Return (x, y) of the center of cell containing provided text 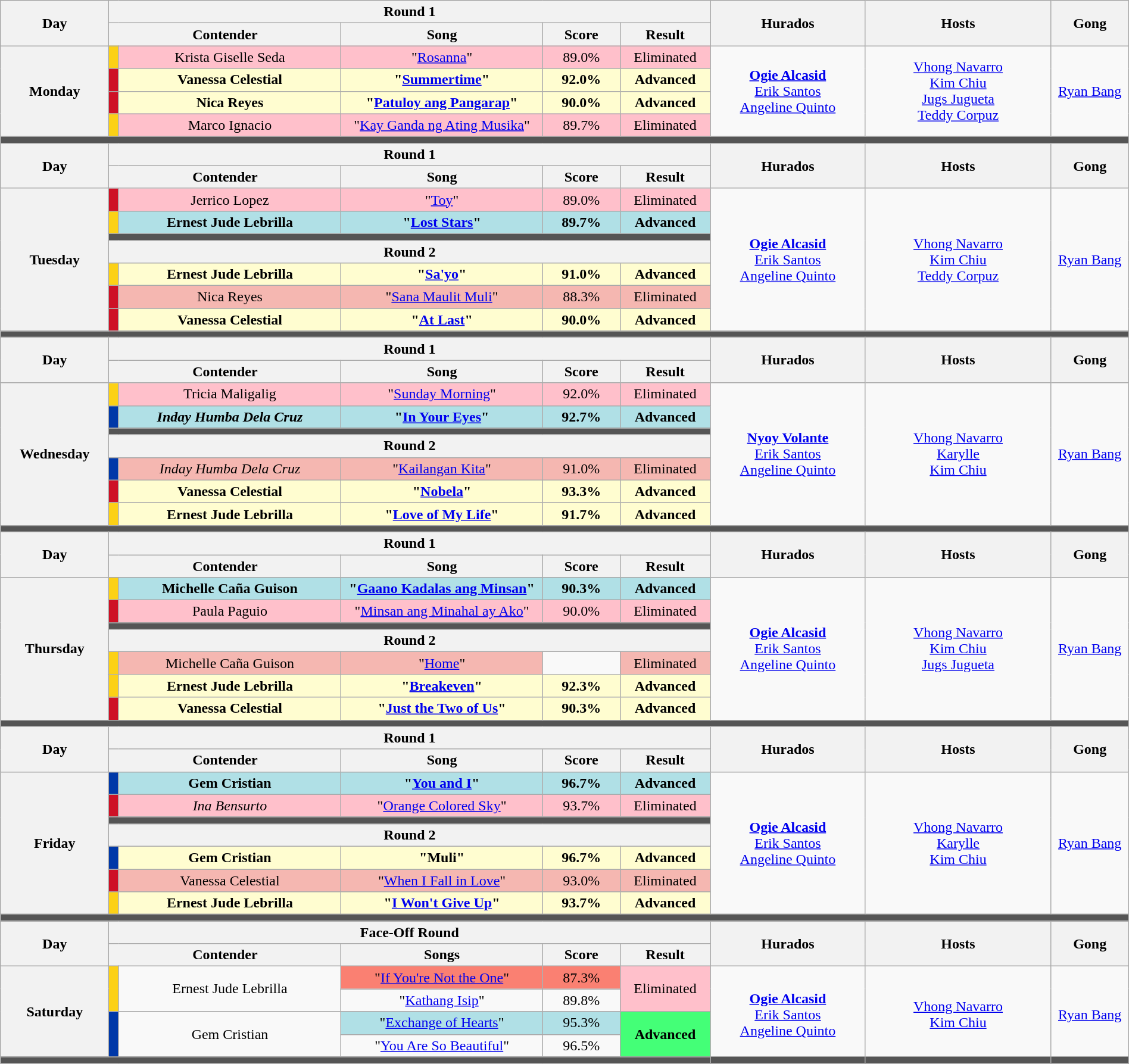
"Lost Stars" (442, 222)
"Toy" (442, 199)
89.8% (581, 1000)
92.7% (581, 417)
"When I Fall in Love" (442, 881)
Ina Bensurto (230, 806)
Songs (442, 955)
"Orange Colored Sky" (442, 806)
"If You're Not the One" (442, 978)
Nyoy VolanteErik SantosAngeline Quinto (788, 454)
"Home" (442, 663)
Friday (55, 843)
Saturday (55, 1012)
"Rosanna" (442, 57)
Krista Giselle Seda (230, 57)
91.7% (581, 514)
"Summertime" (442, 80)
"Gaano Kadalas ang Minsan" (442, 589)
"Sa'yo" (442, 274)
"Patuloy ang Pangarap" (442, 102)
"Kailangan Kita" (442, 469)
"At Last" (442, 320)
Marco Ignacio (230, 125)
Jerrico Lopez (230, 199)
Vhong NavarroKim ChiuJugs JuguetaTeddy Corpuz (958, 91)
95.3% (581, 1023)
Wednesday (55, 454)
"Kay Ganda ng Ating Musika" (442, 125)
"You Are So Beautiful" (442, 1046)
"You and I" (442, 783)
"Exchange of Hearts" (442, 1023)
93.3% (581, 491)
"Minsan ang Minahal ay Ako" (442, 611)
"Just the Two of Us" (442, 709)
"Sunday Morning" (442, 394)
"Kathang Isip" (442, 1000)
87.3% (581, 978)
92.3% (581, 686)
Face-Off Round (410, 932)
Vhong NavarroKim ChiuJugs Jugueta (958, 649)
93.0% (581, 881)
"Nobela" (442, 491)
"Sana Maulit Muli" (442, 297)
Thursday (55, 649)
88.3% (581, 297)
"Muli" (442, 857)
Tuesday (55, 260)
"Breakeven" (442, 686)
Monday (55, 91)
Paula Paguio (230, 611)
Vhong NavarroKim ChiuTeddy Corpuz (958, 260)
"In Your Eyes" (442, 417)
96.5% (581, 1046)
Vhong NavarroKim Chiu (958, 1015)
"Love of My Life" (442, 514)
"I Won't Give Up" (442, 903)
Tricia Maligalig (230, 394)
